Identify which cell holds the provided text, then report its [X, Y] central coordinate. 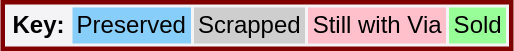
Still with Via [377, 26]
Sold [478, 26]
Scrapped [249, 26]
Preserved [131, 26]
Key: [38, 26]
